Extract the (x, y) coordinate from the center of the cell holding the provided text.  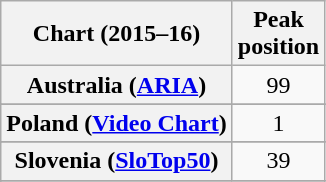
99 (278, 85)
Poland (Video Chart) (117, 123)
1 (278, 123)
Chart (2015–16) (117, 34)
Peakposition (278, 34)
39 (278, 161)
Slovenia (SloTop50) (117, 161)
Australia (ARIA) (117, 85)
